Provide the [x, y] coordinate of the cell's center where the given text is located.  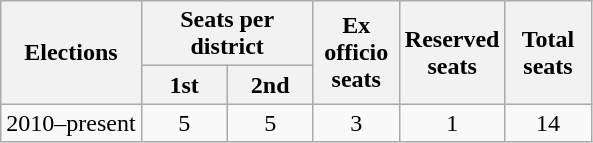
1 [452, 123]
Total seats [548, 52]
14 [548, 123]
3 [356, 123]
Reserved seats [452, 52]
1st [184, 85]
2010–present [71, 123]
Ex officio seats [356, 52]
Elections [71, 52]
2nd [270, 85]
Seats per district [227, 34]
